Pinpoint the cell where the given text exists, returning its (X, Y) midpoint coordinate. 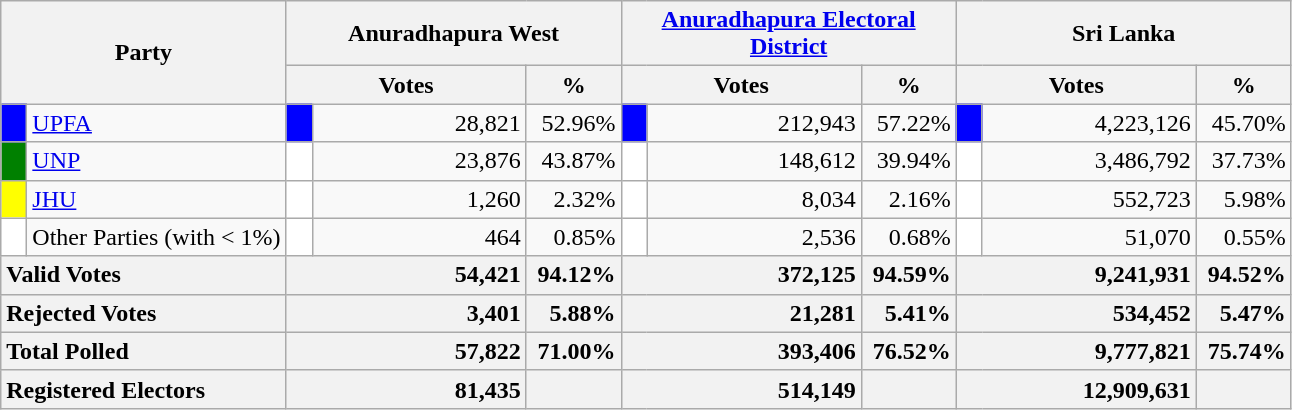
Anuradhapura West (454, 34)
71.00% (574, 351)
Sri Lanka (1124, 34)
3,401 (406, 313)
Registered Electors (144, 389)
JHU (156, 199)
5.98% (1244, 199)
52.96% (574, 123)
76.52% (908, 351)
28,821 (419, 123)
Valid Votes (144, 275)
39.94% (908, 161)
8,034 (754, 199)
75.74% (1244, 351)
5.88% (574, 313)
5.47% (1244, 313)
148,612 (754, 161)
2,536 (754, 237)
45.70% (1244, 123)
UNP (156, 161)
54,421 (406, 275)
464 (419, 237)
Party (144, 52)
51,070 (1089, 237)
57.22% (908, 123)
Other Parties (with < 1%) (156, 237)
0.68% (908, 237)
UPFA (156, 123)
4,223,126 (1089, 123)
Anuradhapura Electoral District (788, 34)
94.12% (574, 275)
9,241,931 (1076, 275)
372,125 (741, 275)
0.85% (574, 237)
5.41% (908, 313)
212,943 (754, 123)
552,723 (1089, 199)
37.73% (1244, 161)
21,281 (741, 313)
1,260 (419, 199)
2.32% (574, 199)
43.87% (574, 161)
81,435 (406, 389)
57,822 (406, 351)
23,876 (419, 161)
534,452 (1076, 313)
9,777,821 (1076, 351)
94.59% (908, 275)
393,406 (741, 351)
0.55% (1244, 237)
12,909,631 (1076, 389)
514,149 (741, 389)
Total Polled (144, 351)
94.52% (1244, 275)
3,486,792 (1089, 161)
Rejected Votes (144, 313)
2.16% (908, 199)
